Locate the cell with the specified text and output its (x, y) center coordinate. 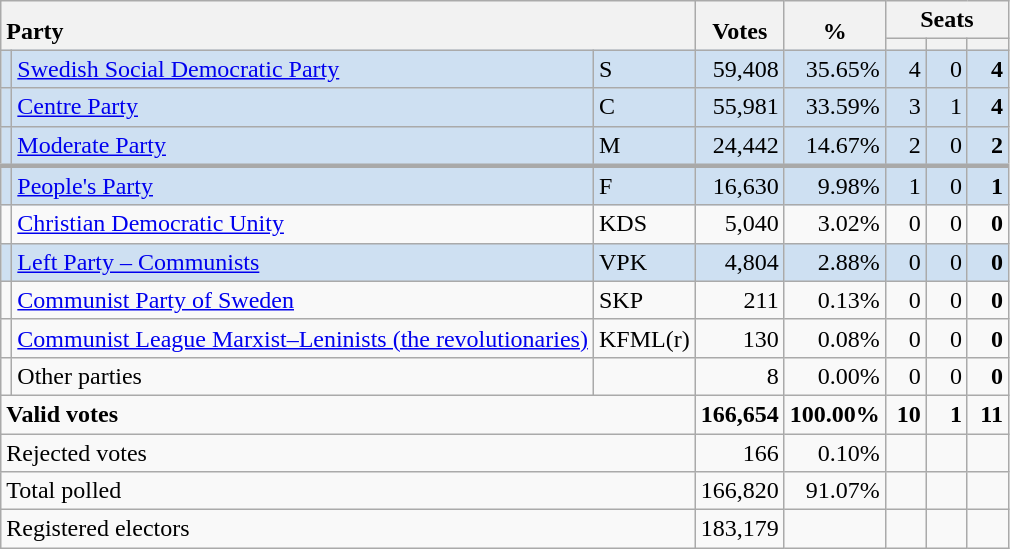
S (644, 69)
KFML(r) (644, 338)
VPK (644, 262)
Registered electors (348, 529)
130 (740, 338)
C (644, 107)
9.98% (834, 186)
2.88% (834, 262)
35.65% (834, 69)
14.67% (834, 146)
55,981 (740, 107)
33.59% (834, 107)
SKP (644, 300)
% (834, 26)
5,040 (740, 224)
Communist League Marxist–Leninists (the revolutionaries) (303, 338)
Moderate Party (303, 146)
0.00% (834, 376)
Swedish Social Democratic Party (303, 69)
166,820 (740, 491)
Seats (946, 20)
8 (740, 376)
24,442 (740, 146)
3.02% (834, 224)
Votes (740, 26)
F (644, 186)
183,179 (740, 529)
166,654 (740, 414)
Christian Democratic Unity (303, 224)
16,630 (740, 186)
Other parties (303, 376)
Valid votes (348, 414)
Total polled (348, 491)
166 (740, 453)
0.08% (834, 338)
3 (906, 107)
Party (348, 26)
100.00% (834, 414)
Centre Party (303, 107)
M (644, 146)
11 (988, 414)
KDS (644, 224)
Rejected votes (348, 453)
Left Party – Communists (303, 262)
211 (740, 300)
91.07% (834, 491)
10 (906, 414)
59,408 (740, 69)
People's Party (303, 186)
0.10% (834, 453)
4,804 (740, 262)
Communist Party of Sweden (303, 300)
0.13% (834, 300)
